Extract the (X, Y) coordinate from the center of the cell holding the provided text.  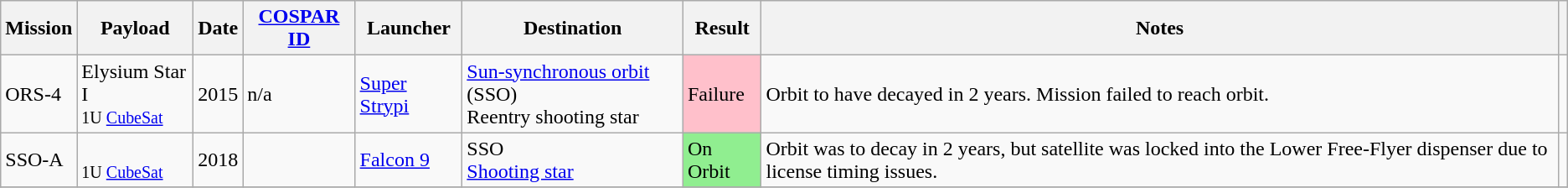
COSPAR ID (299, 29)
Date (218, 29)
Mission (39, 29)
SSO-A (39, 159)
Orbit to have decayed in 2 years. Mission failed to reach orbit. (1159, 94)
Falcon 9 (409, 159)
Super Strypi (409, 94)
ORS-4 (39, 94)
2015 (218, 94)
Destination (573, 29)
Result (722, 29)
Failure (722, 94)
Elysium Star I 1U CubeSat (136, 94)
SSO Shooting star (573, 159)
Orbit was to decay in 2 years, but satellite was locked into the Lower Free-Flyer dispenser due to license timing issues. (1159, 159)
n/a (299, 94)
1U CubeSat (136, 159)
Notes (1159, 29)
2018 (218, 159)
Launcher (409, 29)
On Orbit (722, 159)
Sun-synchronous orbit (SSO) Reentry shooting star (573, 94)
Payload (136, 29)
